Locate the cell with the specified text and output its (x, y) center coordinate. 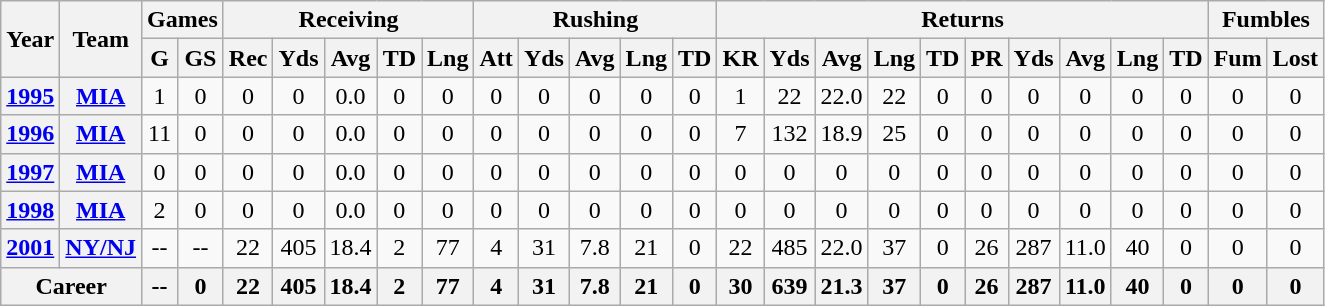
25 (894, 134)
1997 (30, 172)
Fumbles (1266, 20)
30 (740, 286)
Year (30, 39)
21.3 (842, 286)
11 (160, 134)
PR (986, 58)
Receiving (348, 20)
Att (496, 58)
Games (183, 20)
Career (72, 286)
132 (790, 134)
1996 (30, 134)
G (160, 58)
KR (740, 58)
Fum (1238, 58)
2001 (30, 248)
639 (790, 286)
Rushing (596, 20)
1995 (30, 96)
Rec (248, 58)
Returns (962, 20)
18.9 (842, 134)
Team (101, 39)
7 (740, 134)
NY/NJ (101, 248)
GS (201, 58)
Lost (1295, 58)
1998 (30, 210)
485 (790, 248)
